Determine the (x, y) coordinate at the center of the cell enclosing the given text.  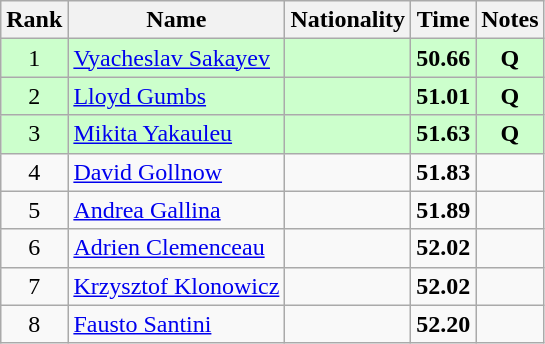
7 (34, 286)
Andrea Gallina (176, 210)
5 (34, 210)
6 (34, 248)
Fausto Santini (176, 324)
8 (34, 324)
Name (176, 20)
Time (444, 20)
52.20 (444, 324)
Vyacheslav Sakayev (176, 58)
Adrien Clemenceau (176, 248)
Rank (34, 20)
51.89 (444, 210)
50.66 (444, 58)
1 (34, 58)
Mikita Yakauleu (176, 134)
David Gollnow (176, 172)
Nationality (348, 20)
Notes (510, 20)
4 (34, 172)
Krzysztof Klonowicz (176, 286)
3 (34, 134)
51.01 (444, 96)
51.83 (444, 172)
51.63 (444, 134)
Lloyd Gumbs (176, 96)
2 (34, 96)
